Capture the cell that displays the provided text and extract its [X, Y] central coordinate. 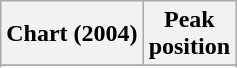
Chart (2004) [72, 34]
Peak position [189, 34]
